Search for the cell housing the specified text and yield its [x, y] center coordinate. 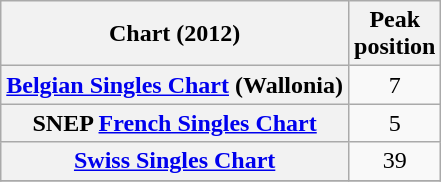
5 [395, 123]
Belgian Singles Chart (Wallonia) [175, 85]
7 [395, 85]
Swiss Singles Chart [175, 161]
39 [395, 161]
Chart (2012) [175, 34]
SNEP French Singles Chart [175, 123]
Peakposition [395, 34]
